Scan for the cell matching the given text and deliver its [X, Y] coordinate at center. 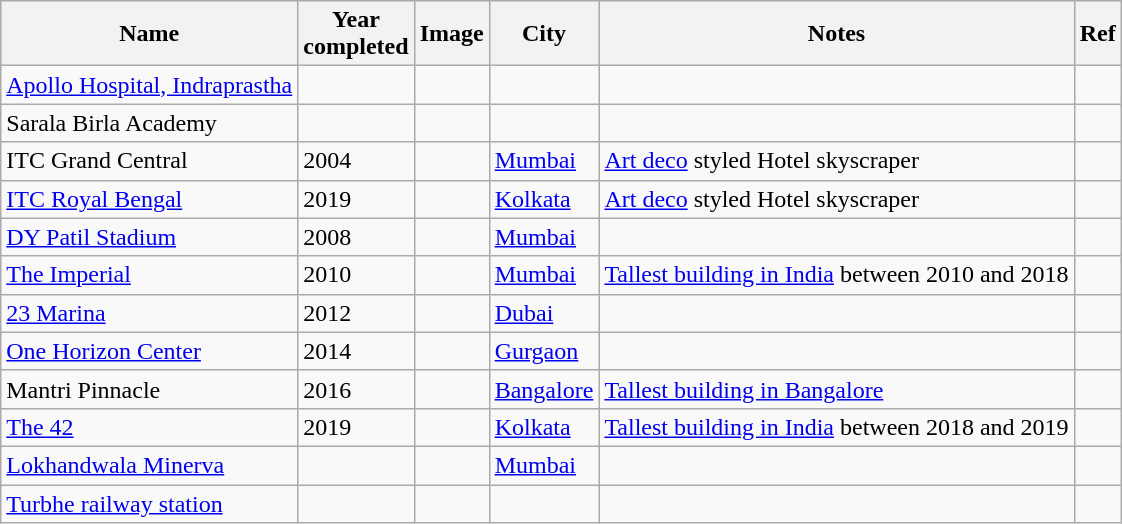
Turbhe railway station [150, 503]
Mantri Pinnacle [150, 389]
Tallest building in India between 2010 and 2018 [836, 275]
Gurgaon [544, 351]
One Horizon Center [150, 351]
City [544, 34]
2004 [356, 161]
The 42 [150, 427]
Name [150, 34]
ITC Grand Central [150, 161]
2012 [356, 313]
2014 [356, 351]
Tallest building in Bangalore [836, 389]
Tallest building in India between 2018 and 2019 [836, 427]
Ref [1098, 34]
Bangalore [544, 389]
23 Marina [150, 313]
Yearcompleted [356, 34]
Image [452, 34]
Sarala Birla Academy [150, 123]
Lokhandwala Minerva [150, 465]
Apollo Hospital, Indraprastha [150, 85]
The Imperial [150, 275]
ITC Royal Bengal [150, 199]
2008 [356, 237]
2010 [356, 275]
2016 [356, 389]
DY Patil Stadium [150, 237]
Dubai [544, 313]
Notes [836, 34]
